Pinpoint the cell where the given text exists, returning its (X, Y) midpoint coordinate. 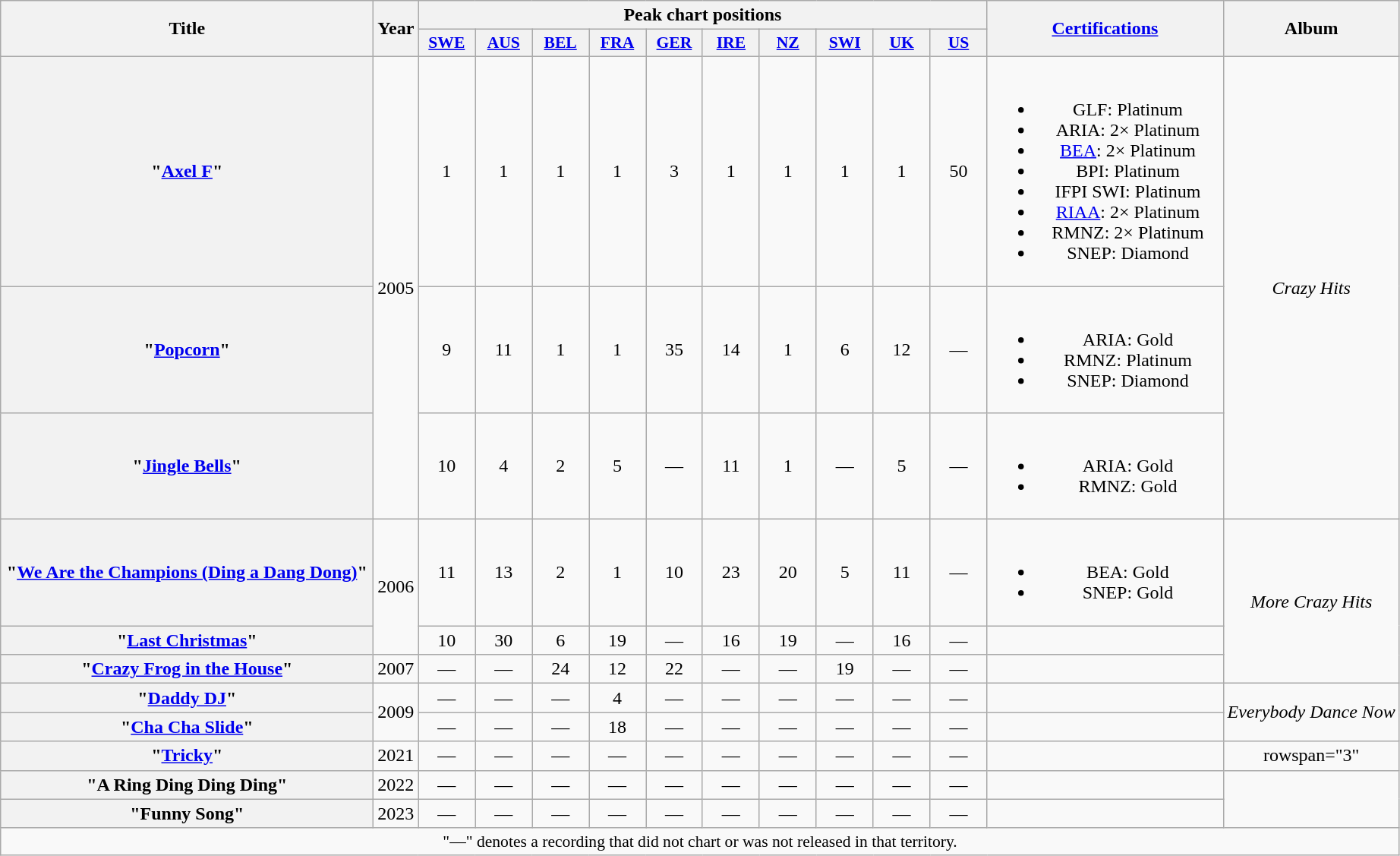
2023 (396, 813)
2007 (396, 669)
GLF: PlatinumARIA: 2× PlatinumBEA: 2× PlatinumBPI: PlatinumIFPI SWI: PlatinumRIAA: 2× PlatinumRMNZ: 2× PlatinumSNEP: Diamond (1105, 171)
ARIA: GoldRMNZ: PlatinumSNEP: Diamond (1105, 349)
13 (504, 573)
"Popcorn" (187, 349)
35 (674, 349)
22 (674, 669)
50 (958, 171)
"Crazy Frog in the House" (187, 669)
SWE (446, 43)
2009 (396, 712)
2006 (396, 587)
US (958, 43)
24 (560, 669)
2021 (396, 756)
"Axel F" (187, 171)
BEL (560, 43)
More Crazy Hits (1311, 602)
Everybody Dance Now (1311, 712)
"Jingle Bells" (187, 466)
Year (396, 29)
3 (674, 171)
"Tricky" (187, 756)
"A Ring Ding Ding Ding" (187, 785)
ARIA: GoldRMNZ: Gold (1105, 466)
FRA (618, 43)
Album (1311, 29)
"We Are the Champions (Ding a Dang Dong)" (187, 573)
BEA: GoldSNEP: Gold (1105, 573)
UK (902, 43)
Crazy Hits (1311, 287)
"—" denotes a recording that did not chart or was not released in that territory. (700, 842)
AUS (504, 43)
9 (446, 349)
18 (618, 727)
"Last Christmas" (187, 640)
2005 (396, 287)
2022 (396, 785)
Peak chart positions (703, 15)
SWI (844, 43)
14 (730, 349)
rowspan="3" (1311, 756)
GER (674, 43)
NZ (788, 43)
"Daddy DJ" (187, 698)
23 (730, 573)
Certifications (1105, 29)
IRE (730, 43)
"Cha Cha Slide" (187, 727)
20 (788, 573)
30 (504, 640)
"Funny Song" (187, 813)
Title (187, 29)
